Locate the cell with the specified text and output its [X, Y] center coordinate. 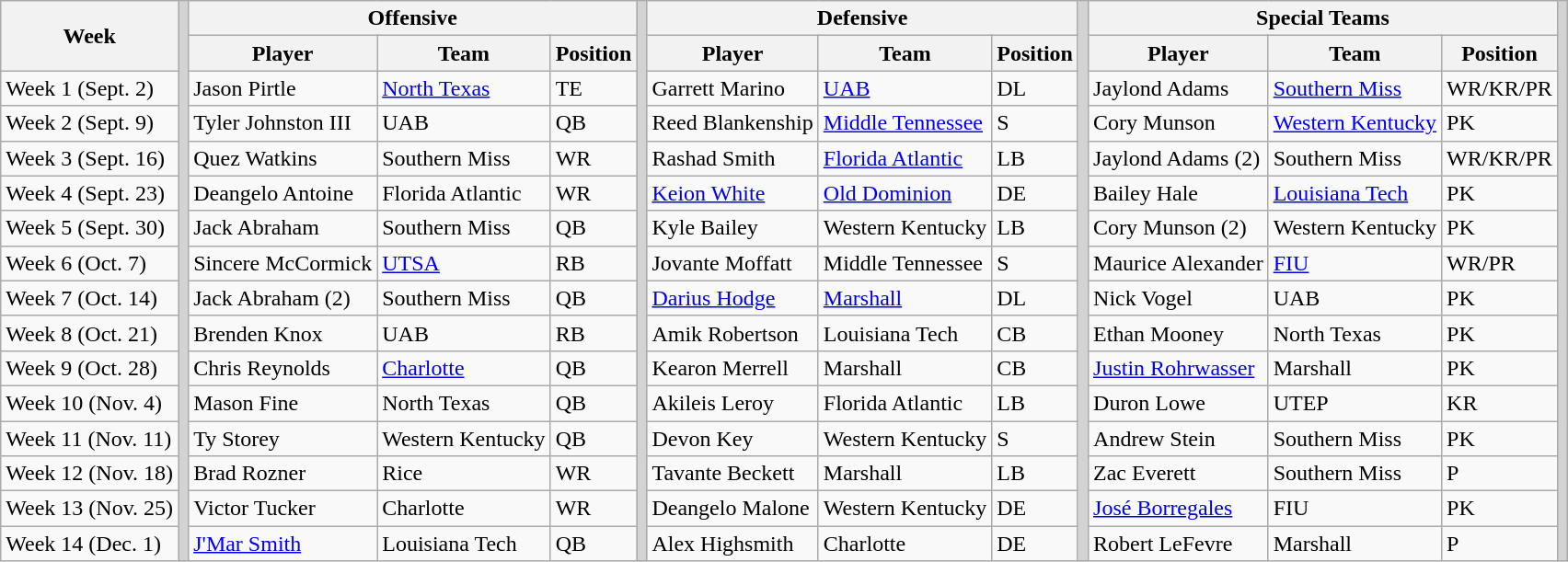
Keion White [732, 193]
Maurice Alexander [1179, 263]
Week 12 (Nov. 18) [90, 474]
Garrett Marino [732, 88]
Week 4 (Sept. 23) [90, 193]
Week 8 (Oct. 21) [90, 333]
Nick Vogel [1179, 298]
Jason Pirtle [283, 88]
Cory Munson [1179, 123]
Week 5 (Sept. 30) [90, 228]
Justin Rohrwasser [1179, 368]
Week 2 (Sept. 9) [90, 123]
Deangelo Antoine [283, 193]
Rashad Smith [732, 158]
Old Dominion [905, 193]
Week 6 (Oct. 7) [90, 263]
TE [594, 88]
Quez Watkins [283, 158]
Week 9 (Oct. 28) [90, 368]
Brad Rozner [283, 474]
Zac Everett [1179, 474]
Kyle Bailey [732, 228]
Jack Abraham (2) [283, 298]
Brenden Knox [283, 333]
Tyler Johnston III [283, 123]
Jack Abraham [283, 228]
Victor Tucker [283, 509]
Week 1 (Sept. 2) [90, 88]
Offensive [412, 18]
Mason Fine [283, 403]
Reed Blankenship [732, 123]
Deangelo Malone [732, 509]
WR/PR [1500, 263]
J'Mar Smith [283, 544]
Special Teams [1323, 18]
Cory Munson (2) [1179, 228]
Jaylond Adams [1179, 88]
Amik Robertson [732, 333]
Week 14 (Dec. 1) [90, 544]
Week 10 (Nov. 4) [90, 403]
Devon Key [732, 439]
Duron Lowe [1179, 403]
UTSA [464, 263]
Week 7 (Oct. 14) [90, 298]
Week 3 (Sept. 16) [90, 158]
Tavante Beckett [732, 474]
Chris Reynolds [283, 368]
Akileis Leroy [732, 403]
Week [90, 36]
Alex Highsmith [732, 544]
Robert LeFevre [1179, 544]
José Borregales [1179, 509]
Kearon Merrell [732, 368]
Ethan Mooney [1179, 333]
Andrew Stein [1179, 439]
Jovante Moffatt [732, 263]
Jaylond Adams (2) [1179, 158]
Week 11 (Nov. 11) [90, 439]
Rice [464, 474]
UTEP [1355, 403]
Bailey Hale [1179, 193]
Week 13 (Nov. 25) [90, 509]
Darius Hodge [732, 298]
Ty Storey [283, 439]
Sincere McCormick [283, 263]
Defensive [863, 18]
KR [1500, 403]
